Return the (X, Y) coordinate for the center point of the cell that contains the specified text.  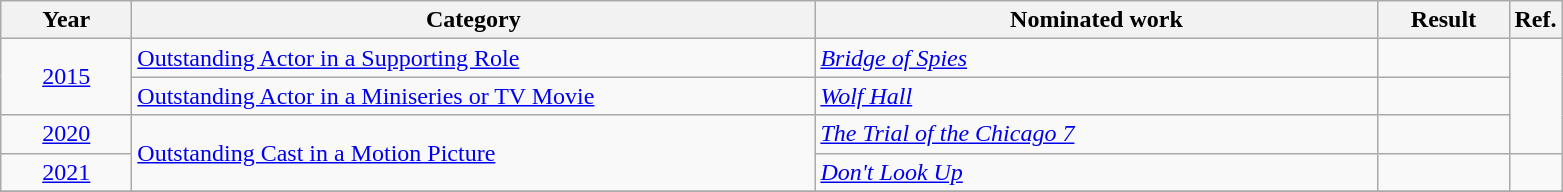
Category (474, 20)
Outstanding Actor in a Miniseries or TV Movie (474, 96)
Bridge of Spies (1096, 58)
2021 (66, 172)
Wolf Hall (1096, 96)
Ref. (1536, 20)
Outstanding Cast in a Motion Picture (474, 153)
The Trial of the Chicago 7 (1096, 134)
Don't Look Up (1096, 172)
Outstanding Actor in a Supporting Role (474, 58)
Year (66, 20)
Nominated work (1096, 20)
2020 (66, 134)
Result (1444, 20)
2015 (66, 77)
